Provide the (X, Y) coordinate of the cell's center where the given text is located.  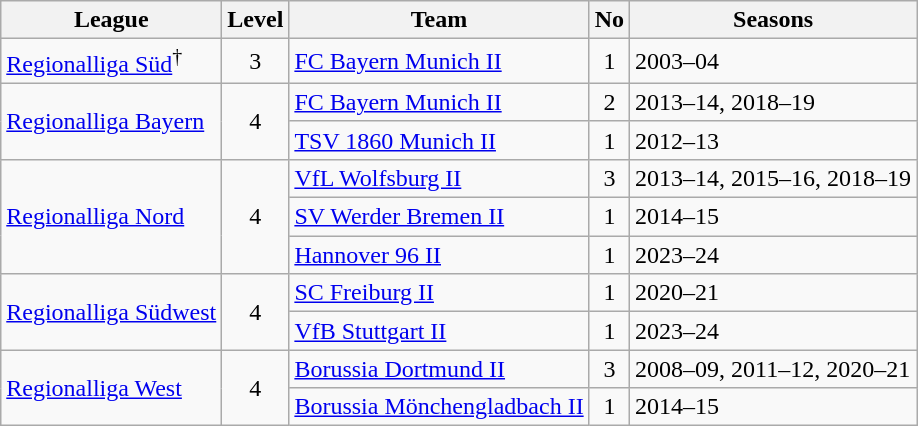
SC Freiburg II (439, 293)
Regionalliga Südwest (112, 312)
2003–04 (774, 62)
Hannover 96 II (439, 255)
No (609, 20)
2 (609, 102)
2013–14, 2015–16, 2018–19 (774, 178)
Team (439, 20)
Regionalliga Süd† (112, 62)
League (112, 20)
Regionalliga Nord (112, 216)
Borussia Mönchengladbach II (439, 407)
Regionalliga Bayern (112, 121)
2008–09, 2011–12, 2020–21 (774, 369)
2012–13 (774, 140)
Regionalliga West (112, 388)
Seasons (774, 20)
VfB Stuttgart II (439, 331)
Borussia Dortmund II (439, 369)
2013–14, 2018–19 (774, 102)
2020–21 (774, 293)
VfL Wolfsburg II (439, 178)
TSV 1860 Munich II (439, 140)
SV Werder Bremen II (439, 217)
Level (256, 20)
